Return the (x, y) coordinate for the center point of the cell that contains the specified text.  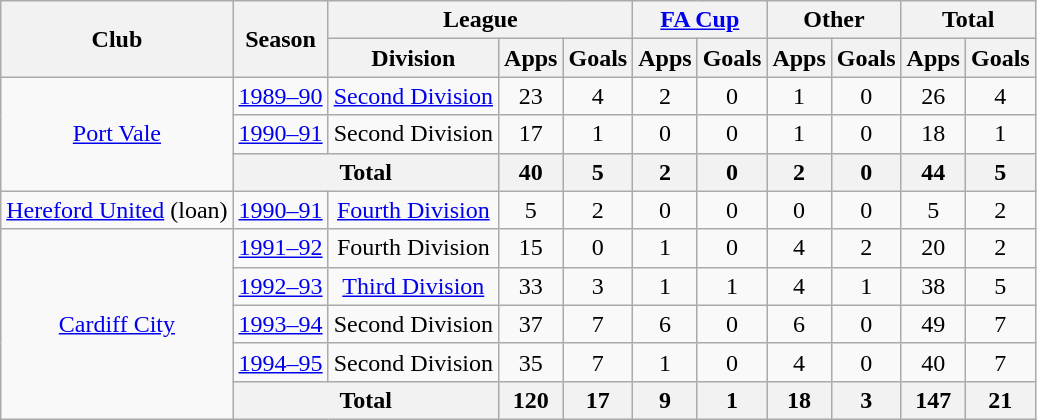
49 (933, 324)
1989–90 (280, 96)
23 (531, 96)
Club (117, 39)
FA Cup (700, 20)
33 (531, 286)
League (480, 20)
Port Vale (117, 134)
35 (531, 362)
1993–94 (280, 324)
1992–93 (280, 286)
38 (933, 286)
Hereford United (loan) (117, 210)
Division (413, 58)
Cardiff City (117, 324)
120 (531, 400)
Season (280, 39)
20 (933, 248)
1991–92 (280, 248)
37 (531, 324)
15 (531, 248)
21 (1000, 400)
9 (665, 400)
26 (933, 96)
147 (933, 400)
Third Division (413, 286)
44 (933, 172)
1994–95 (280, 362)
Other (834, 20)
